Return [X, Y] of the center of cell containing provided text 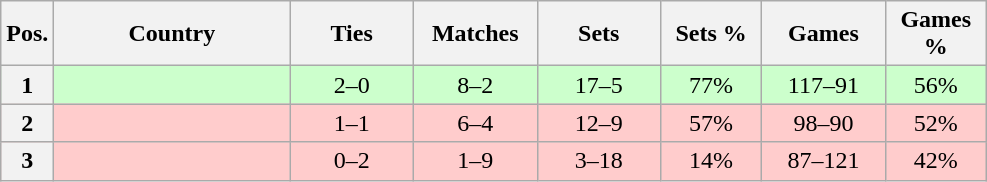
87–121 [824, 161]
2 [28, 123]
1–9 [475, 161]
Pos. [28, 34]
14% [712, 161]
12–9 [599, 123]
77% [712, 85]
Games [824, 34]
52% [936, 123]
117–91 [824, 85]
42% [936, 161]
57% [712, 123]
Sets % [712, 34]
0–2 [352, 161]
1–1 [352, 123]
2–0 [352, 85]
17–5 [599, 85]
1 [28, 85]
3–18 [599, 161]
Games % [936, 34]
8–2 [475, 85]
Sets [599, 34]
98–90 [824, 123]
6–4 [475, 123]
56% [936, 85]
3 [28, 161]
Country [172, 34]
Matches [475, 34]
Ties [352, 34]
